Scan for the cell matching the given text and deliver its (X, Y) coordinate at center. 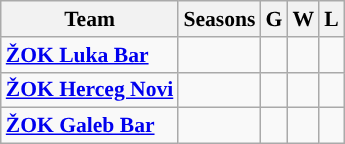
L (332, 19)
ŽOK Luka Bar (90, 55)
G (274, 19)
ŽOK Herceg Novi (90, 90)
Seasons (219, 19)
ŽOK Galeb Bar (90, 126)
W (303, 19)
Team (90, 19)
